Extract the (x, y) coordinate from the center of the cell holding the provided text.  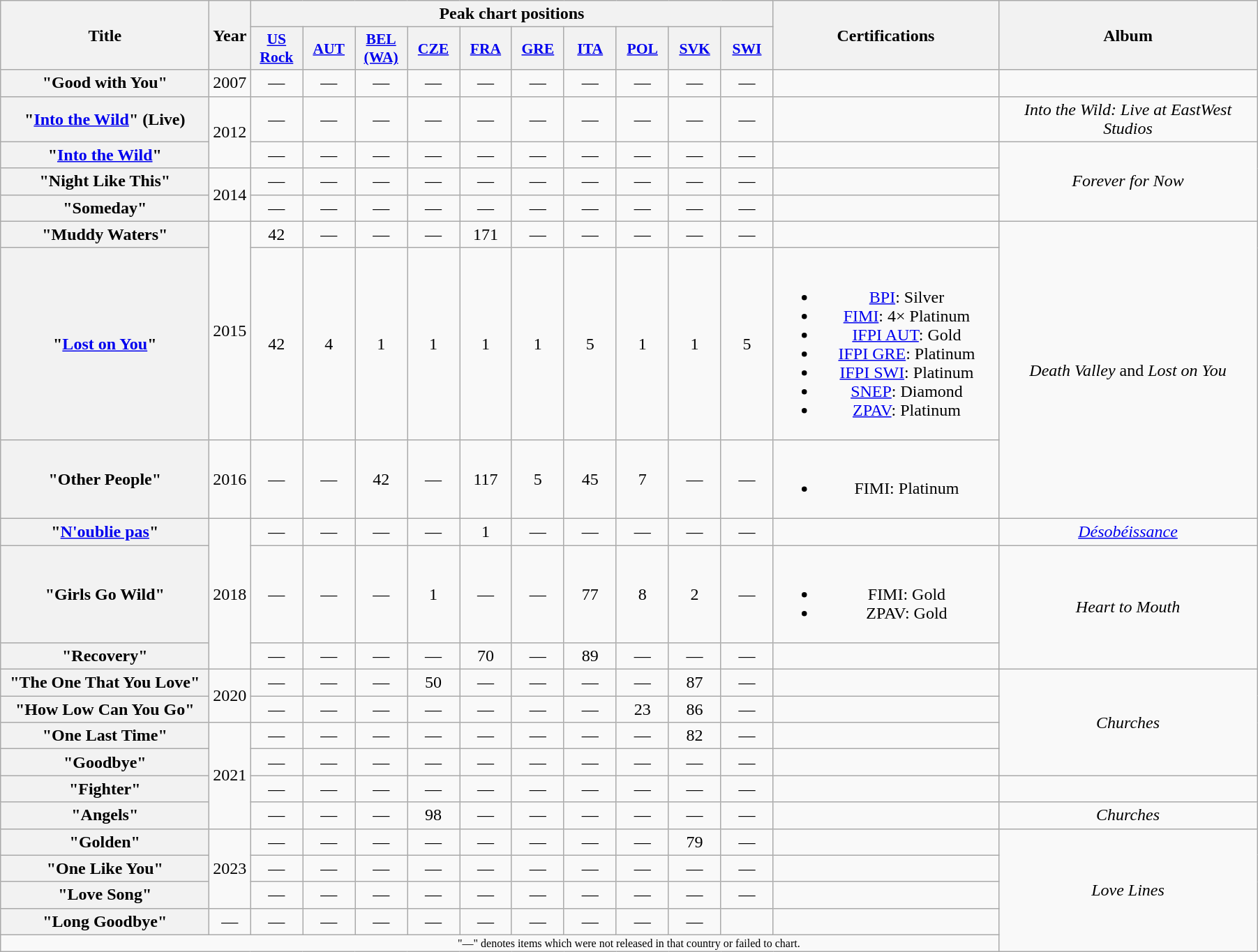
"Fighter" (105, 789)
Certifications (886, 35)
"N'oublie pas" (105, 531)
171 (486, 234)
2018 (230, 594)
82 (695, 736)
2 (695, 594)
2015 (230, 331)
4 (329, 343)
"Long Goodbye" (105, 921)
2012 (230, 133)
7 (642, 478)
2007 (230, 83)
"How Low Can You Go" (105, 709)
Love Lines (1128, 890)
"Goodbye" (105, 762)
Forever for Now (1128, 181)
FRA (486, 49)
SWI (747, 49)
"Angels" (105, 815)
"Someday" (105, 208)
"Recovery" (105, 656)
98 (434, 815)
"One Like You" (105, 868)
"Other People" (105, 478)
117 (486, 478)
Désobéissance (1128, 531)
45 (590, 478)
BPI: SilverFIMI: 4× PlatinumIFPI AUT: GoldIFPI GRE: PlatinumIFPI SWI: PlatinumSNEP: DiamondZPAV: Platinum (886, 343)
Album (1128, 35)
50 (434, 683)
ITA (590, 49)
87 (695, 683)
2016 (230, 478)
2014 (230, 195)
"—" denotes items which were not released in that country or failed to chart. (629, 943)
"Love Song" (105, 895)
Peak chart positions (512, 14)
8 (642, 594)
86 (695, 709)
"One Last Time" (105, 736)
89 (590, 656)
FIMI: GoldZPAV: Gold (886, 594)
2023 (230, 868)
BEL(WA) (381, 49)
"Girls Go Wild" (105, 594)
"Good with You" (105, 83)
Into the Wild: Live at EastWest Studios (1128, 119)
AUT (329, 49)
70 (486, 656)
Year (230, 35)
SVK (695, 49)
CZE (434, 49)
"The One That You Love" (105, 683)
"Lost on You" (105, 343)
79 (695, 842)
"Into the Wild" (Live) (105, 119)
2020 (230, 696)
23 (642, 709)
"Night Like This" (105, 181)
2021 (230, 776)
"Muddy Waters" (105, 234)
Death Valley and Lost on You (1128, 370)
Heart to Mouth (1128, 607)
GRE (537, 49)
"Into the Wild" (105, 155)
77 (590, 594)
FIMI: Platinum (886, 478)
USRock (276, 49)
POL (642, 49)
"Golden" (105, 842)
Title (105, 35)
